Pinpoint the cell where the given text exists, returning its (X, Y) midpoint coordinate. 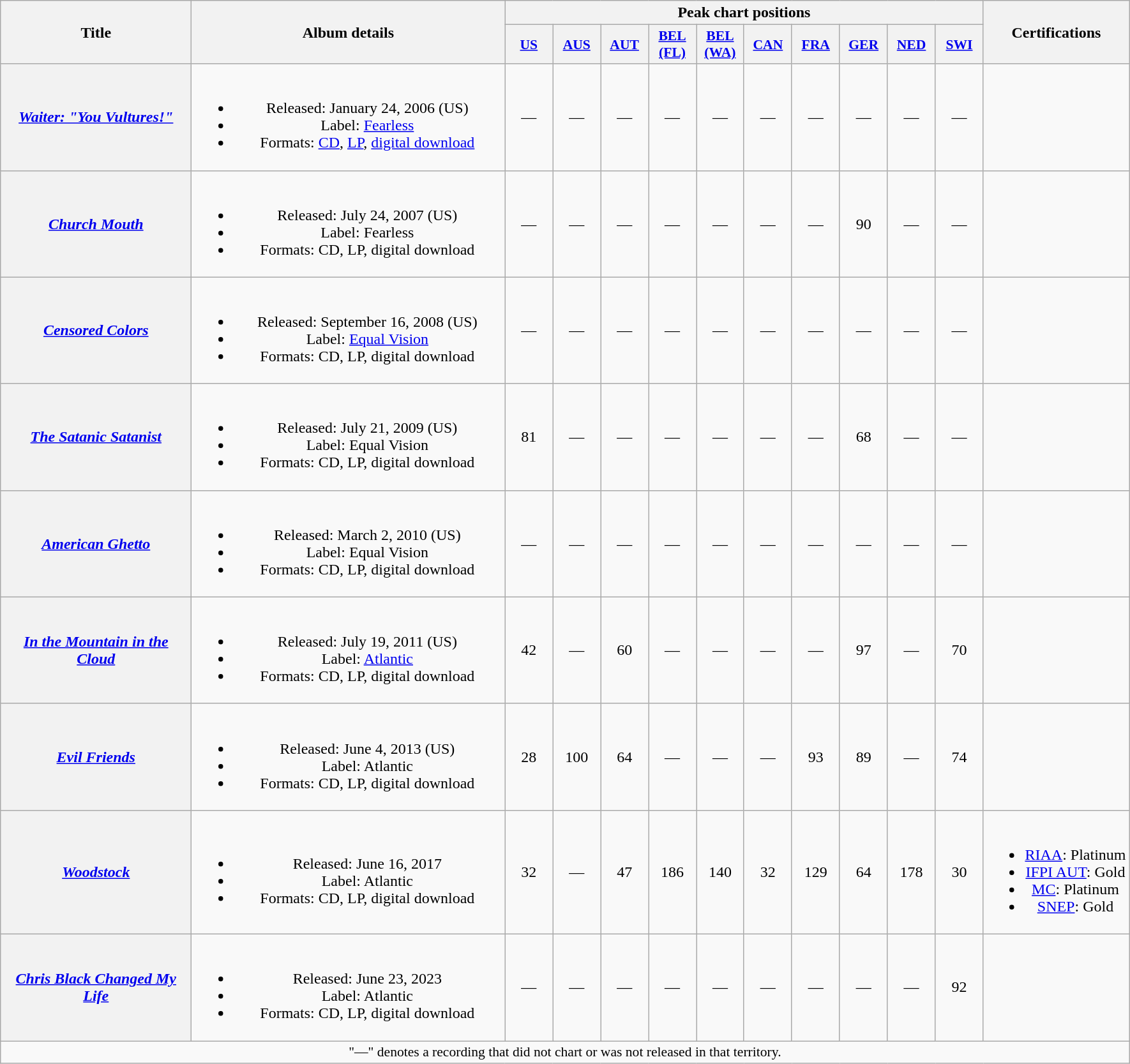
129 (816, 872)
90 (863, 223)
70 (959, 650)
In the Mountain in the Cloud (96, 650)
The Satanic Satanist (96, 437)
Title (96, 32)
RIAA: PlatinumIFPI AUT: GoldMC: PlatinumSNEP: Gold (1056, 872)
89 (863, 757)
140 (720, 872)
FRA (816, 45)
GER (863, 45)
Released: June 16, 2017Label: AtlanticFormats: CD, LP, digital download (349, 872)
NED (912, 45)
92 (959, 987)
Church Mouth (96, 223)
SWI (959, 45)
Released: June 23, 2023Label: AtlanticFormats: CD, LP, digital download (349, 987)
178 (912, 872)
AUS (577, 45)
Woodstock (96, 872)
93 (816, 757)
US (529, 45)
American Ghetto (96, 544)
97 (863, 650)
"—" denotes a recording that did not chart or was not released in that territory. (565, 1052)
Released: September 16, 2008 (US)Label: Equal VisionFormats: CD, LP, digital download (349, 331)
Released: July 19, 2011 (US)Label: AtlanticFormats: CD, LP, digital download (349, 650)
47 (624, 872)
81 (529, 437)
Album details (349, 32)
Released: July 24, 2007 (US)Label: FearlessFormats: CD, LP, digital download (349, 223)
AUT (624, 45)
CAN (767, 45)
30 (959, 872)
Released: July 21, 2009 (US)Label: Equal VisionFormats: CD, LP, digital download (349, 437)
28 (529, 757)
186 (673, 872)
Evil Friends (96, 757)
Released: March 2, 2010 (US)Label: Equal VisionFormats: CD, LP, digital download (349, 544)
100 (577, 757)
Released: June 4, 2013 (US)Label: AtlanticFormats: CD, LP, digital download (349, 757)
Released: January 24, 2006 (US)Label: FearlessFormats: CD, LP, digital download (349, 117)
60 (624, 650)
Certifications (1056, 32)
BEL(FL) (673, 45)
Peak chart positions (744, 13)
Waiter: "You Vultures!" (96, 117)
Censored Colors (96, 331)
Chris Black Changed My Life (96, 987)
42 (529, 650)
74 (959, 757)
68 (863, 437)
BEL(WA) (720, 45)
